Detect which cell encompasses the target text, then output its (x, y) center coordinate. 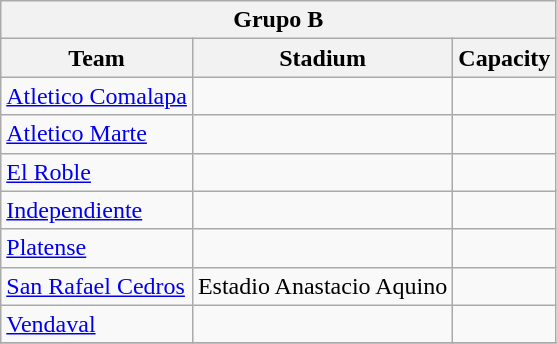
Capacity (504, 58)
Team (97, 58)
Independiente (97, 210)
Stadium (322, 58)
Atletico Marte (97, 134)
Vendaval (97, 324)
Atletico Comalapa (97, 96)
Platense (97, 248)
Grupo B (278, 20)
San Rafael Cedros (97, 286)
Estadio Anastacio Aquino (322, 286)
El Roble (97, 172)
